Provide the [x, y] coordinate of the cell's center where the given text is located.  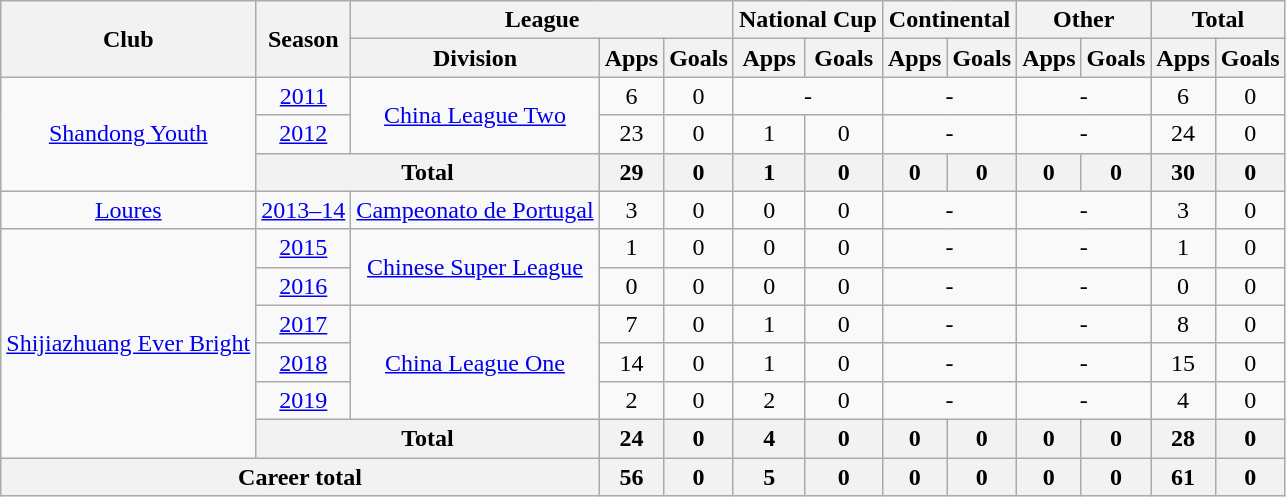
Shandong Youth [128, 134]
National Cup [808, 20]
Career total [300, 477]
23 [631, 134]
Division [475, 58]
China League One [475, 362]
2019 [304, 400]
2018 [304, 362]
Other [1084, 20]
5 [769, 477]
29 [631, 172]
League [542, 20]
2015 [304, 248]
2011 [304, 96]
Campeonato de Portugal [475, 210]
28 [1183, 438]
Chinese Super League [475, 267]
15 [1183, 362]
2016 [304, 286]
Season [304, 39]
2017 [304, 324]
7 [631, 324]
2012 [304, 134]
56 [631, 477]
14 [631, 362]
30 [1183, 172]
Loures [128, 210]
61 [1183, 477]
Club [128, 39]
2013–14 [304, 210]
8 [1183, 324]
Shijiazhuang Ever Bright [128, 343]
Continental [949, 20]
China League Two [475, 115]
